Return the [X, Y] coordinate for the center point of the cell that contains the specified text.  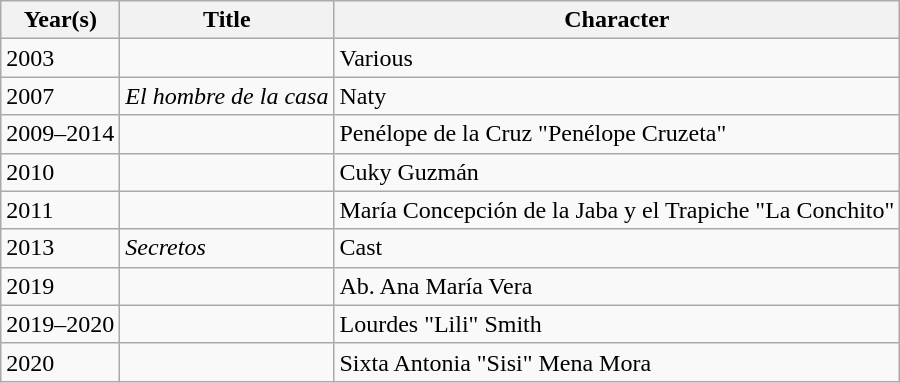
Secretos [227, 248]
El hombre de la casa [227, 96]
2013 [60, 248]
Sixta Antonia "Sisi" Mena Mora [617, 362]
María Concepción de la Jaba y el Trapiche "La Conchito" [617, 210]
2019 [60, 286]
2020 [60, 362]
Various [617, 58]
2010 [60, 172]
Cast [617, 248]
Penélope de la Cruz "Penélope Cruzeta" [617, 134]
2007 [60, 96]
2011 [60, 210]
2019–2020 [60, 324]
Year(s) [60, 20]
Title [227, 20]
Cuky Guzmán [617, 172]
Lourdes "Lili" Smith [617, 324]
Character [617, 20]
2009–2014 [60, 134]
Ab. Ana María Vera [617, 286]
Naty [617, 96]
2003 [60, 58]
